Capture the cell that displays the provided text and extract its (x, y) central coordinate. 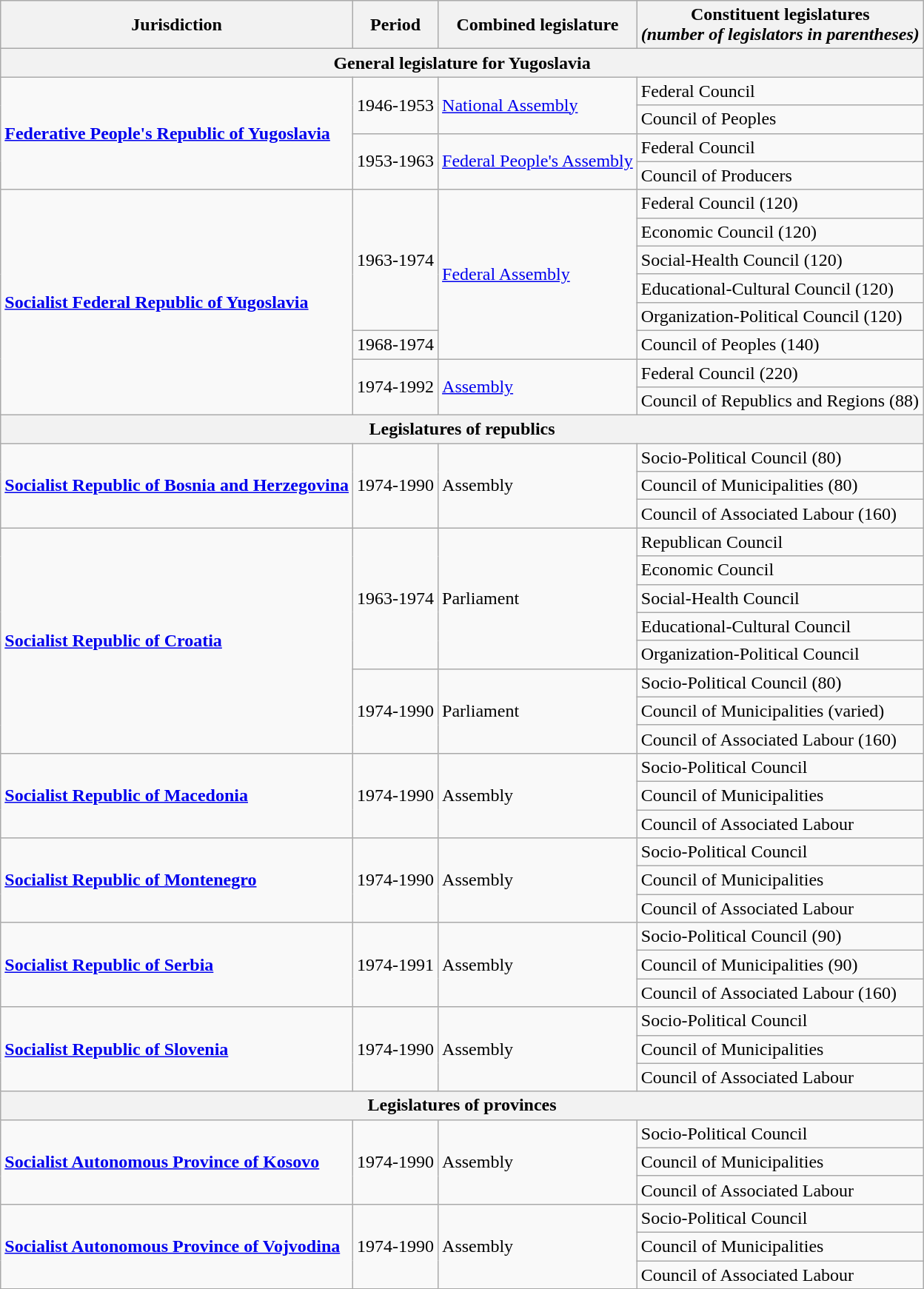
Combined legislature (538, 25)
Economic Council (780, 570)
Social-Health Council (120) (780, 260)
Federal Council (220) (780, 372)
1974-1992 (395, 386)
Council of Peoples (140) (780, 344)
Constituent legislatures(number of legislators in parentheses) (780, 25)
Educational-Cultural Council (780, 626)
Federative People's Republic of Yugoslavia (177, 133)
Socialist Republic of Slovenia (177, 1049)
Council of Municipalities (varied) (780, 711)
Period (395, 25)
Republican Council (780, 542)
Council of Municipalities (90) (780, 965)
Socialist Autonomous Province of Kosovo (177, 1162)
Educational-Cultural Council (120) (780, 288)
Socialist Republic of Montenegro (177, 880)
Jurisdiction (177, 25)
Socialist Republic of Croatia (177, 640)
Legislatures of republics (462, 429)
Council of Peoples (780, 119)
Legislatures of provinces (462, 1105)
Organization-Political Council (120) (780, 316)
1953-1963 (395, 161)
Council of Municipalities (80) (780, 486)
Federal Assembly (538, 274)
Federal Council (120) (780, 204)
Socialist Republic of Bosnia and Herzegovina (177, 486)
Federal People's Assembly (538, 161)
1974-1991 (395, 965)
1968-1974 (395, 344)
Socio-Political Council (90) (780, 937)
Social-Health Council (780, 598)
1946-1953 (395, 105)
Socialist Autonomous Province of Vojvodina (177, 1246)
Socialist Federal Republic of Yugoslavia (177, 302)
Socialist Republic of Macedonia (177, 795)
Council of Producers (780, 175)
Socialist Republic of Serbia (177, 965)
Organization-Political Council (780, 654)
General legislature for Yugoslavia (462, 63)
National Assembly (538, 105)
Economic Council (120) (780, 232)
Council of Republics and Regions (88) (780, 401)
